Search for the cell housing the specified text and yield its (x, y) center coordinate. 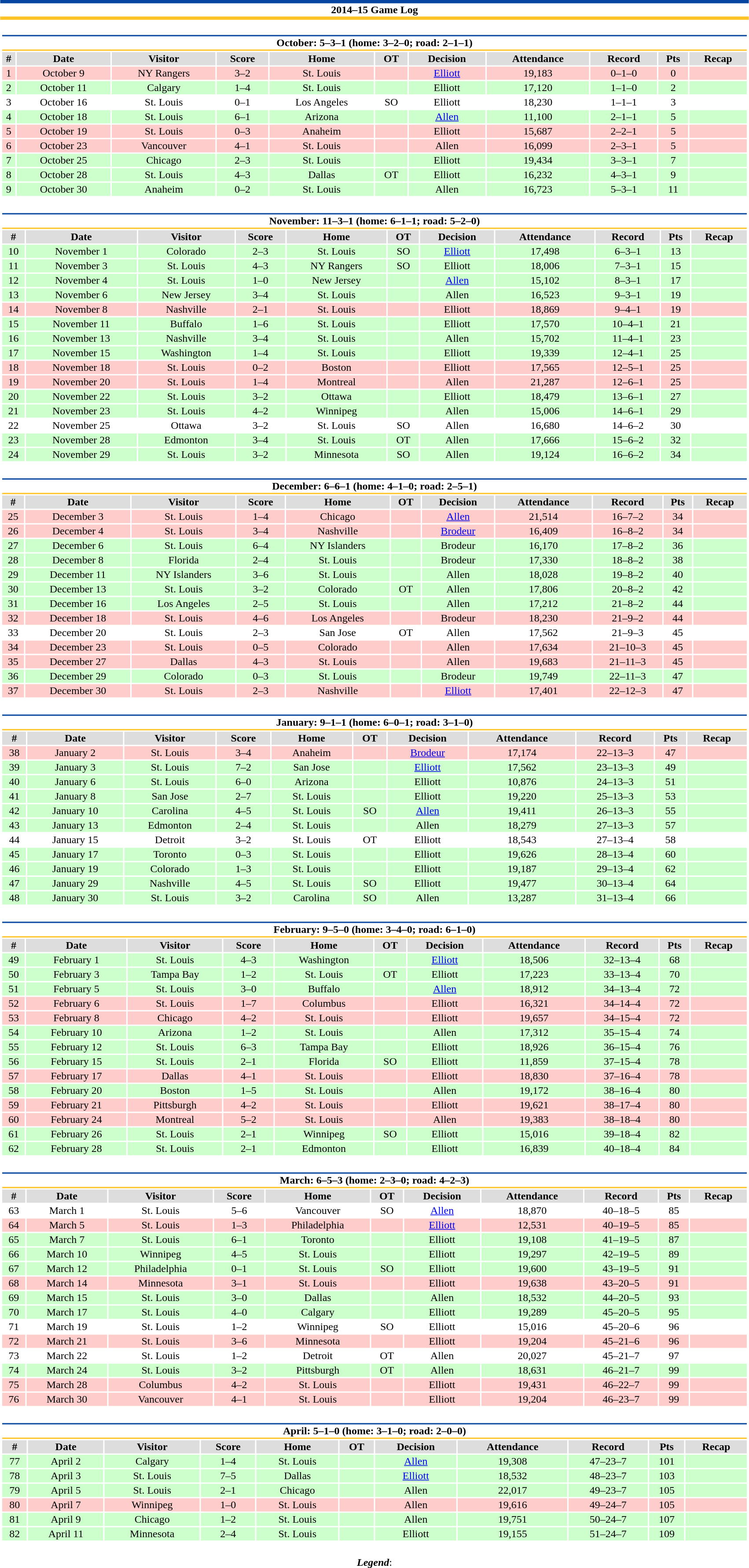
6–3 (249, 1047)
January 2 (76, 753)
11,859 (534, 1061)
December 18 (77, 618)
15,687 (538, 132)
49–23–7 (608, 1491)
January 15 (76, 840)
18,479 (545, 396)
81 (15, 1520)
March 17 (67, 1312)
17,212 (543, 604)
February 5 (77, 989)
2–5 (261, 604)
77 (15, 1462)
46–21–7 (621, 1370)
12–5–1 (628, 367)
16,099 (538, 146)
April 9 (66, 1520)
18,869 (545, 309)
103 (667, 1476)
107 (667, 1520)
46–22–7 (621, 1385)
18,870 (532, 1211)
16,409 (543, 531)
19,124 (545, 454)
11,100 (538, 117)
9–3–1 (628, 295)
9–4–1 (628, 309)
84 (675, 1148)
November 22 (81, 396)
18,543 (522, 840)
26–13–3 (615, 811)
February 10 (77, 1032)
15,702 (545, 338)
March 15 (67, 1298)
1–1–0 (624, 88)
18,631 (532, 1370)
36–15–4 (622, 1047)
March 30 (67, 1399)
19,187 (522, 869)
January 3 (76, 768)
1 (9, 73)
November 23 (81, 411)
18–8–2 (628, 560)
10–4–1 (628, 324)
19,155 (512, 1534)
17,330 (543, 560)
March 12 (67, 1269)
15–6–2 (628, 440)
February 8 (77, 1018)
18,279 (522, 826)
38–16–4 (622, 1090)
December 29 (77, 676)
38–18–4 (622, 1119)
21–10–3 (628, 647)
19,411 (522, 811)
46 (14, 869)
1–1–1 (624, 102)
17,174 (522, 753)
November 3 (81, 266)
45–21–7 (621, 1356)
50 (13, 974)
2–3–1 (624, 146)
69 (14, 1298)
March 14 (67, 1283)
3–1 (239, 1283)
18,926 (534, 1047)
28–13–4 (615, 855)
November 29 (81, 454)
18,006 (545, 266)
1–6 (261, 324)
7–3–1 (628, 266)
April 11 (66, 1534)
23–13–3 (615, 768)
January 30 (76, 898)
21,287 (545, 382)
19,383 (534, 1119)
19,289 (532, 1312)
November 8 (81, 309)
109 (667, 1534)
35–15–4 (622, 1032)
21–11–3 (628, 662)
19,683 (543, 662)
19,621 (534, 1105)
17,312 (534, 1032)
71 (14, 1327)
10 (13, 251)
34–15–4 (622, 1018)
97 (674, 1356)
19,183 (538, 73)
October 19 (63, 132)
22–13–3 (615, 753)
89 (674, 1254)
November 11 (81, 324)
41–19–5 (621, 1240)
October 23 (63, 146)
39 (14, 768)
12 (13, 280)
October 25 (63, 161)
October 11 (63, 88)
7–2 (244, 768)
52 (13, 1003)
November 15 (81, 353)
19,751 (512, 1520)
56 (13, 1061)
63 (14, 1211)
19,434 (538, 161)
8 (9, 175)
4 (9, 117)
November 4 (81, 280)
0–5 (261, 647)
27–13–4 (615, 840)
December 6 (77, 546)
6–0 (244, 782)
January 8 (76, 797)
March 7 (67, 1240)
2–7 (244, 797)
January 29 (76, 884)
2014–15 Game Log (374, 10)
35 (13, 662)
5–3–1 (624, 190)
17,498 (545, 251)
19,308 (512, 1462)
March 10 (67, 1254)
37–15–4 (622, 1061)
19,431 (532, 1385)
59 (13, 1105)
51–24–7 (608, 1534)
5–2 (249, 1119)
17,565 (545, 367)
6–4 (261, 546)
24–13–3 (615, 782)
January 17 (76, 855)
8–3–1 (628, 280)
16,680 (545, 425)
101 (667, 1462)
March 22 (67, 1356)
December 27 (77, 662)
April 2 (66, 1462)
16,723 (538, 190)
46–23–7 (621, 1399)
73 (14, 1356)
1–7 (249, 1003)
18,028 (543, 575)
34–14–4 (622, 1003)
April: 5–1–0 (home: 3–1–0; road: 2–0–0) (374, 1431)
34–13–4 (622, 989)
14 (13, 309)
3–3–1 (624, 161)
4–0 (239, 1312)
January 10 (76, 811)
13,287 (522, 898)
54 (13, 1032)
December 8 (77, 560)
November 28 (81, 440)
12,531 (532, 1225)
January 13 (76, 826)
32–13–4 (622, 960)
45–20–6 (621, 1327)
November 20 (81, 382)
13–6–1 (628, 396)
October: 5–3–1 (home: 3–2–0; road: 2–1–1) (374, 43)
61 (13, 1134)
48–23–7 (608, 1476)
April 5 (66, 1491)
22 (13, 425)
February 17 (77, 1076)
40–18–5 (621, 1211)
21–9–3 (628, 633)
49–24–7 (608, 1505)
50–24–7 (608, 1520)
41 (14, 797)
20,027 (532, 1356)
22–11–3 (628, 676)
67 (14, 1269)
February 12 (77, 1047)
April 7 (66, 1505)
16,839 (534, 1148)
January: 9–1–1 (home: 6–0–1; road: 3–1–0) (374, 722)
21–9–2 (628, 618)
14–6–1 (628, 411)
October 28 (63, 175)
24 (13, 454)
37 (13, 691)
31 (13, 604)
February: 9–5–0 (home: 3–4–0; road: 6–1–0) (374, 930)
17,223 (534, 974)
16–6–2 (628, 454)
40–19–5 (621, 1225)
February 1 (77, 960)
29–13–4 (615, 869)
4–6 (261, 618)
December 30 (77, 691)
November 18 (81, 367)
28 (13, 560)
22,017 (512, 1491)
43 (14, 826)
27–13–3 (615, 826)
33 (13, 633)
18,830 (534, 1076)
16,523 (545, 295)
December: 6–6–1 (home: 4–1–0; road: 2–5–1) (374, 486)
0 (673, 73)
5–6 (239, 1211)
4–3–1 (624, 175)
19–8–2 (628, 575)
0–1–0 (624, 73)
October 30 (63, 190)
16,321 (534, 1003)
19,616 (512, 1505)
October 18 (63, 117)
December 23 (77, 647)
44–20–5 (621, 1298)
2–2–1 (624, 132)
40–18–4 (622, 1148)
47–23–7 (608, 1462)
February 15 (77, 1061)
December 16 (77, 604)
16–7–2 (628, 517)
20 (13, 396)
37–16–4 (622, 1076)
7–5 (228, 1476)
February 20 (77, 1090)
1–5 (249, 1090)
17,634 (543, 647)
19,626 (522, 855)
15,102 (545, 280)
November 6 (81, 295)
22–12–3 (628, 691)
39–18–4 (622, 1134)
February 3 (77, 974)
16–8–2 (628, 531)
March 19 (67, 1327)
March: 6–5–3 (home: 2–3–0; road: 4–2–3) (374, 1181)
18,506 (534, 960)
6 (9, 146)
95 (674, 1312)
21,514 (543, 517)
17,666 (545, 440)
14–6–2 (628, 425)
10,876 (522, 782)
19,638 (532, 1283)
February 6 (77, 1003)
19,600 (532, 1269)
12–4–1 (628, 353)
6–3–1 (628, 251)
12–6–1 (628, 382)
February 26 (77, 1134)
33–13–4 (622, 974)
79 (15, 1491)
15,006 (545, 411)
March 28 (67, 1385)
17–8–2 (628, 546)
February 21 (77, 1105)
20–8–2 (628, 589)
19,108 (532, 1240)
19,172 (534, 1090)
October 9 (63, 73)
17,401 (543, 691)
November: 11–3–1 (home: 6–1–1; road: 5–2–0) (374, 221)
January 19 (76, 869)
30–13–4 (615, 884)
November 25 (81, 425)
31–13–4 (615, 898)
March 21 (67, 1341)
93 (674, 1298)
17,120 (538, 88)
87 (674, 1240)
21–8–2 (628, 604)
38–17–4 (622, 1105)
December 20 (77, 633)
19,220 (522, 797)
November 1 (81, 251)
11–4–1 (628, 338)
2–1–1 (624, 117)
16,170 (543, 546)
45–20–5 (621, 1312)
19,477 (522, 884)
26 (13, 531)
48 (14, 898)
December 13 (77, 589)
18 (13, 367)
February 28 (77, 1148)
19,749 (543, 676)
March 1 (67, 1211)
17,570 (545, 324)
75 (14, 1385)
16 (13, 338)
November 13 (81, 338)
65 (14, 1240)
March 5 (67, 1225)
17,806 (543, 589)
19,339 (545, 353)
43–20–5 (621, 1283)
43–19–5 (621, 1269)
December 3 (77, 517)
19,297 (532, 1254)
42–19–5 (621, 1254)
February 24 (77, 1119)
16,232 (538, 175)
25–13–3 (615, 797)
October 16 (63, 102)
December 11 (77, 575)
45–21–6 (621, 1341)
18,912 (534, 989)
January 6 (76, 782)
19,657 (534, 1018)
March 24 (67, 1370)
April 3 (66, 1476)
December 4 (77, 531)
